Return the (X, Y) coordinate for the center point of the cell that contains the specified text.  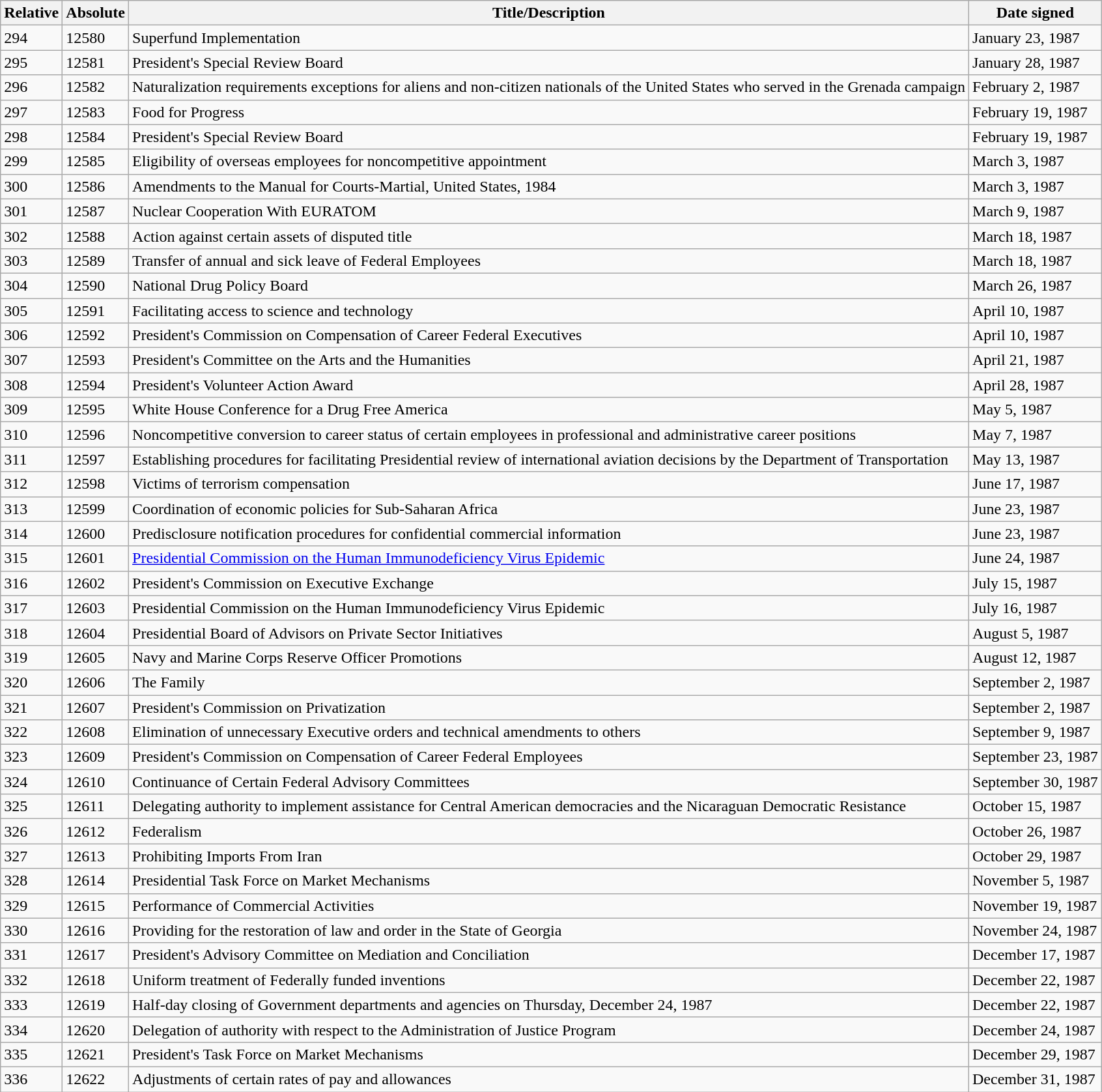
12586 (96, 186)
12597 (96, 459)
315 (31, 558)
Establishing procedures for facilitating Presidential review of international aviation decisions by the Department of Transportation (549, 459)
309 (31, 410)
President's Advisory Committee on Mediation and Conciliation (549, 955)
329 (31, 906)
334 (31, 1029)
November 5, 1987 (1036, 881)
12598 (96, 484)
August 12, 1987 (1036, 657)
311 (31, 459)
12583 (96, 112)
President's Commission on Compensation of Career Federal Executives (549, 336)
319 (31, 657)
12618 (96, 980)
Facilitating access to science and technology (549, 311)
330 (31, 930)
May 5, 1987 (1036, 410)
12611 (96, 807)
305 (31, 311)
Adjustments of certain rates of pay and allowances (549, 1079)
June 17, 1987 (1036, 484)
Half-day closing of Government departments and agencies on Thursday, December 24, 1987 (549, 1005)
Food for Progress (549, 112)
12616 (96, 930)
April 28, 1987 (1036, 385)
318 (31, 633)
324 (31, 782)
October 15, 1987 (1036, 807)
298 (31, 137)
12599 (96, 509)
12582 (96, 87)
May 7, 1987 (1036, 435)
President's Volunteer Action Award (549, 385)
Presidential Task Force on Market Mechanisms (549, 881)
President's Task Force on Market Mechanisms (549, 1054)
12590 (96, 285)
Delegation of authority with respect to the Administration of Justice Program (549, 1029)
Predisclosure notification procedures for confidential commercial information (549, 534)
321 (31, 707)
November 19, 1987 (1036, 906)
300 (31, 186)
Delegating authority to implement assistance for Central American democracies and the Nicaraguan Democratic Resistance (549, 807)
December 31, 1987 (1036, 1079)
335 (31, 1054)
Coordination of economic policies for Sub-Saharan Africa (549, 509)
12602 (96, 583)
12585 (96, 162)
12591 (96, 311)
308 (31, 385)
333 (31, 1005)
December 29, 1987 (1036, 1054)
303 (31, 261)
Presidential Board of Advisors on Private Sector Initiatives (549, 633)
Continuance of Certain Federal Advisory Committees (549, 782)
12595 (96, 410)
February 2, 1987 (1036, 87)
Relative (31, 13)
April 21, 1987 (1036, 360)
12621 (96, 1054)
July 15, 1987 (1036, 583)
12581 (96, 63)
December 24, 1987 (1036, 1029)
March 26, 1987 (1036, 285)
317 (31, 608)
313 (31, 509)
322 (31, 732)
President's Commission on Executive Exchange (549, 583)
12606 (96, 682)
310 (31, 435)
January 23, 1987 (1036, 38)
12593 (96, 360)
12613 (96, 856)
306 (31, 336)
Superfund Implementation (549, 38)
October 26, 1987 (1036, 831)
323 (31, 757)
November 24, 1987 (1036, 930)
Date signed (1036, 13)
12607 (96, 707)
12592 (96, 336)
12588 (96, 236)
12584 (96, 137)
336 (31, 1079)
12594 (96, 385)
12619 (96, 1005)
September 23, 1987 (1036, 757)
294 (31, 38)
September 9, 1987 (1036, 732)
Elimination of unnecessary Executive orders and technical amendments to others (549, 732)
302 (31, 236)
12610 (96, 782)
12604 (96, 633)
Transfer of annual and sick leave of Federal Employees (549, 261)
12587 (96, 211)
12615 (96, 906)
Amendments to the Manual for Courts-Martial, United States, 1984 (549, 186)
Naturalization requirements exceptions for aliens and non-citizen nationals of the United States who served in the Grenada campaign (549, 87)
12609 (96, 757)
326 (31, 831)
12596 (96, 435)
332 (31, 980)
312 (31, 484)
301 (31, 211)
June 24, 1987 (1036, 558)
August 5, 1987 (1036, 633)
325 (31, 807)
12620 (96, 1029)
12605 (96, 657)
299 (31, 162)
Absolute (96, 13)
12589 (96, 261)
12601 (96, 558)
331 (31, 955)
12600 (96, 534)
President's Commission on Privatization (549, 707)
307 (31, 360)
Victims of terrorism compensation (549, 484)
12614 (96, 881)
Navy and Marine Corps Reserve Officer Promotions (549, 657)
January 28, 1987 (1036, 63)
Title/Description (549, 13)
President's Commission on Compensation of Career Federal Employees (549, 757)
12603 (96, 608)
Uniform treatment of Federally funded inventions (549, 980)
12608 (96, 732)
297 (31, 112)
12622 (96, 1079)
May 13, 1987 (1036, 459)
314 (31, 534)
12580 (96, 38)
Prohibiting Imports From Iran (549, 856)
March 9, 1987 (1036, 211)
295 (31, 63)
Action against certain assets of disputed title (549, 236)
The Family (549, 682)
October 29, 1987 (1036, 856)
December 17, 1987 (1036, 955)
12617 (96, 955)
316 (31, 583)
National Drug Policy Board (549, 285)
Noncompetitive conversion to career status of certain employees in professional and administrative career positions (549, 435)
12612 (96, 831)
328 (31, 881)
Federalism (549, 831)
296 (31, 87)
Eligibility of overseas employees for noncompetitive appointment (549, 162)
White House Conference for a Drug Free America (549, 410)
Providing for the restoration of law and order in the State of Georgia (549, 930)
320 (31, 682)
President's Committee on the Arts and the Humanities (549, 360)
327 (31, 856)
September 30, 1987 (1036, 782)
Performance of Commercial Activities (549, 906)
Nuclear Cooperation With EURATOM (549, 211)
July 16, 1987 (1036, 608)
304 (31, 285)
